Scan for the cell matching the given text and deliver its (x, y) coordinate at center. 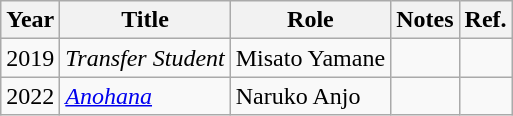
Anohana (145, 96)
Ref. (486, 20)
Role (310, 20)
Naruko Anjo (310, 96)
Title (145, 20)
Transfer Student (145, 58)
2019 (30, 58)
Misato Yamane (310, 58)
Notes (425, 20)
2022 (30, 96)
Year (30, 20)
